Output the [x, y] coordinate of the center of the cell containing the given text.  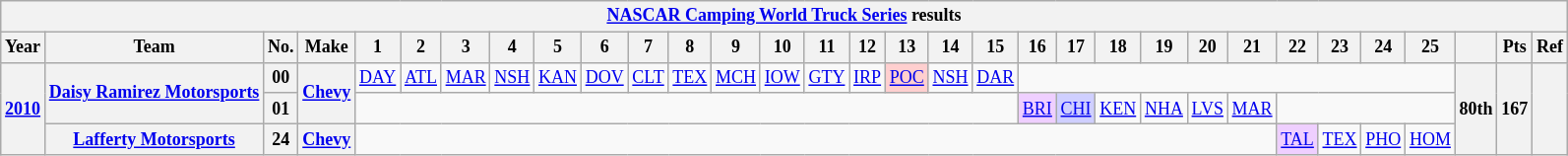
11 [827, 47]
NASCAR Camping World Truck Series results [784, 16]
8 [690, 47]
4 [512, 47]
6 [604, 47]
KAN [558, 77]
16 [1037, 47]
15 [996, 47]
2010 [24, 109]
21 [1252, 47]
DAR [996, 77]
20 [1207, 47]
18 [1118, 47]
22 [1297, 47]
17 [1076, 47]
Pts [1515, 47]
Year [24, 47]
Daisy Ramirez Motorsports [154, 93]
Make [327, 47]
2 [421, 47]
CLT [648, 77]
23 [1340, 47]
Lafferty Motorsports [154, 138]
KEN [1118, 109]
DOV [604, 77]
ATL [421, 77]
12 [868, 47]
PHO [1384, 138]
CHI [1076, 109]
Team [154, 47]
3 [466, 47]
00 [282, 77]
LVS [1207, 109]
1 [378, 47]
Ref [1550, 47]
13 [907, 47]
167 [1515, 109]
10 [782, 47]
IOW [782, 77]
GTY [827, 77]
NHA [1164, 109]
MCH [736, 77]
01 [282, 109]
No. [282, 47]
BRI [1037, 109]
TAL [1297, 138]
7 [648, 47]
DAY [378, 77]
POC [907, 77]
14 [951, 47]
5 [558, 47]
IRP [868, 77]
19 [1164, 47]
80th [1476, 109]
25 [1431, 47]
9 [736, 47]
HOM [1431, 138]
